Provide the (x, y) coordinate of the cell's center where the given text is located.  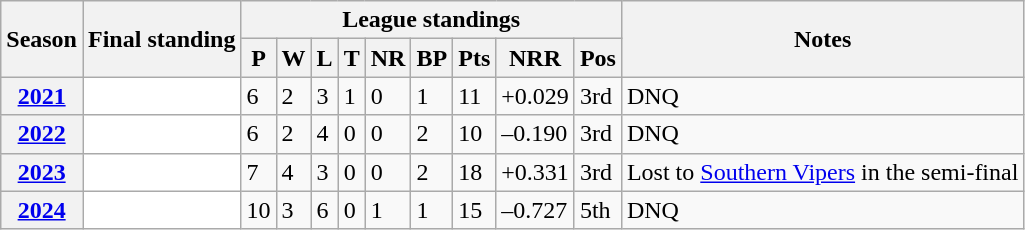
+0.331 (536, 172)
7 (258, 172)
NR (388, 58)
BP (432, 58)
+0.029 (536, 96)
2024 (42, 210)
5th (598, 210)
2022 (42, 134)
15 (474, 210)
2023 (42, 172)
–0.190 (536, 134)
Final standing (161, 39)
Lost to Southern Vipers in the semi-final (822, 172)
18 (474, 172)
W (294, 58)
–0.727 (536, 210)
L (324, 58)
T (352, 58)
11 (474, 96)
Pts (474, 58)
NRR (536, 58)
2021 (42, 96)
Season (42, 39)
P (258, 58)
Pos (598, 58)
League standings (431, 20)
Notes (822, 39)
